From the cell containing the given text, extract its center point as [X, Y] coordinate. 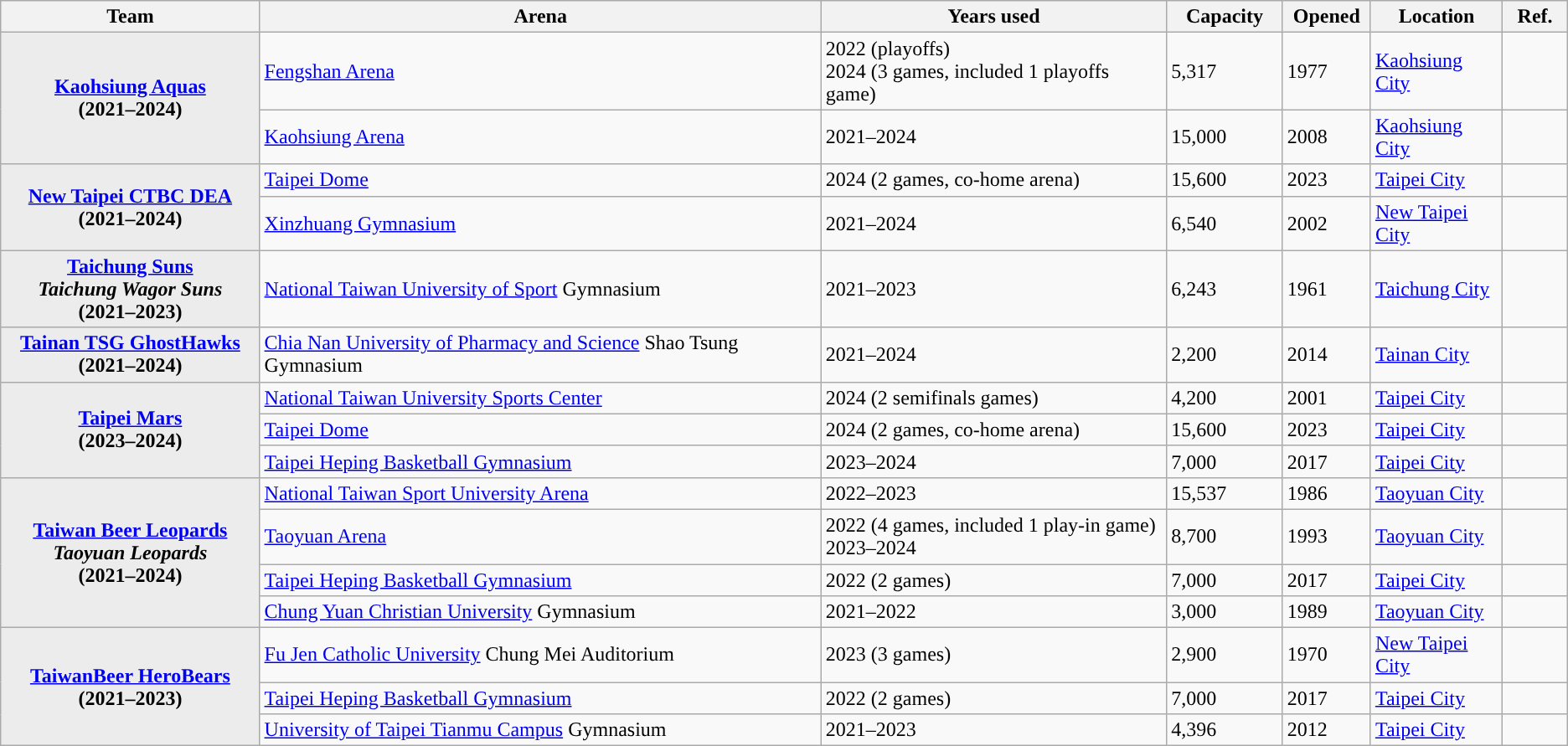
2022–2023 [993, 493]
2008 [1327, 137]
1970 [1327, 655]
Location [1436, 17]
1977 [1327, 71]
5,317 [1225, 71]
1961 [1327, 289]
2014 [1327, 355]
National Taiwan University Sports Center [540, 398]
National Taiwan University of Sport Gymnasium [540, 289]
Kaohsiung Arena [540, 137]
Taichung City [1436, 289]
Chia Nan University of Pharmacy and Science Shao Tsung Gymnasium [540, 355]
Opened [1327, 17]
15,000 [1225, 137]
New Taipei CTBC DEA(2021–2024) [131, 208]
2024 (2 semifinals games) [993, 398]
Arena [540, 17]
4,200 [1225, 398]
Years used [993, 17]
3,000 [1225, 612]
1993 [1327, 536]
2012 [1327, 730]
Xinzhuang Gymnasium [540, 223]
2001 [1327, 398]
8,700 [1225, 536]
15,537 [1225, 493]
2023–2024 [993, 461]
2023 (3 games) [993, 655]
2022 (4 games, included 1 play-in game)2023–2024 [993, 536]
2022 (playoffs)2024 (3 games, included 1 playoffs game) [993, 71]
Taipei Mars(2023–2024) [131, 430]
4,396 [1225, 730]
Tainan City [1436, 355]
1989 [1327, 612]
Kaohsiung Aquas(2021–2024) [131, 99]
National Taiwan Sport University Arena [540, 493]
6,243 [1225, 289]
Tainan TSG GhostHawks(2021–2024) [131, 355]
Ref. [1534, 17]
Capacity [1225, 17]
TaiwanBeer HeroBears(2021–2023) [131, 687]
2002 [1327, 223]
Taoyuan Arena [540, 536]
2,900 [1225, 655]
Team [131, 17]
2,200 [1225, 355]
Fu Jen Catholic University Chung Mei Auditorium [540, 655]
Taichung SunsTaichung Wagor Suns(2021–2023) [131, 289]
Chung Yuan Christian University Gymnasium [540, 612]
University of Taipei Tianmu Campus Gymnasium [540, 730]
Taiwan Beer LeopardsTaoyuan Leopards(2021–2024) [131, 553]
Fengshan Arena [540, 71]
2021–2022 [993, 612]
6,540 [1225, 223]
1986 [1327, 493]
